Return the (x, y) coordinate for the center point of the cell that contains the specified text.  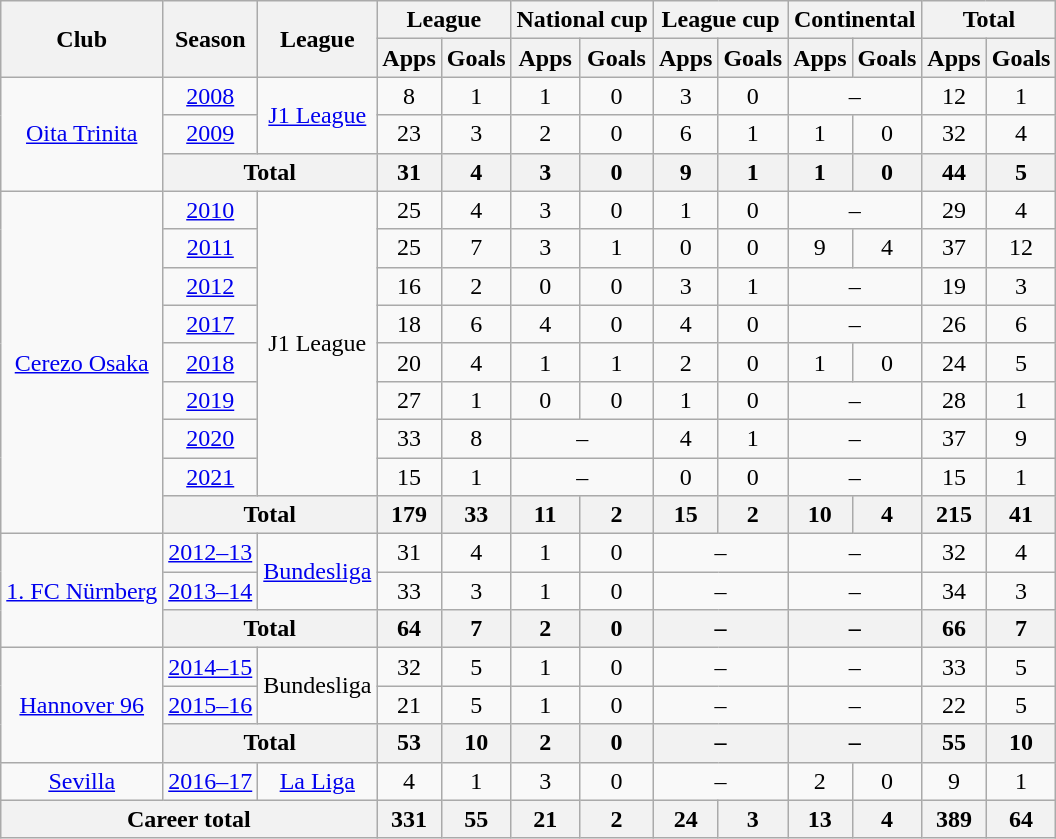
2016–17 (210, 781)
41 (1021, 515)
20 (409, 362)
2012–13 (210, 553)
Cerezo Osaka (82, 362)
2019 (210, 400)
2015–16 (210, 705)
2010 (210, 210)
2013–14 (210, 591)
66 (954, 629)
331 (409, 819)
2009 (210, 134)
2021 (210, 477)
53 (409, 743)
Sevilla (82, 781)
19 (954, 286)
26 (954, 324)
215 (954, 515)
2012 (210, 286)
29 (954, 210)
2014–15 (210, 667)
389 (954, 819)
28 (954, 400)
2020 (210, 438)
Oita Trinita (82, 134)
La Liga (318, 781)
22 (954, 705)
179 (409, 515)
Season (210, 39)
2011 (210, 248)
18 (409, 324)
16 (409, 286)
23 (409, 134)
Hannover 96 (82, 705)
44 (954, 172)
13 (820, 819)
11 (545, 515)
34 (954, 591)
Club (82, 39)
Career total (189, 819)
2017 (210, 324)
27 (409, 400)
Continental (855, 20)
2018 (210, 362)
National cup (582, 20)
1. FC Nürnberg (82, 591)
League cup (720, 20)
2008 (210, 96)
